Return the (X, Y) coordinate for the center point of the cell that contains the specified text.  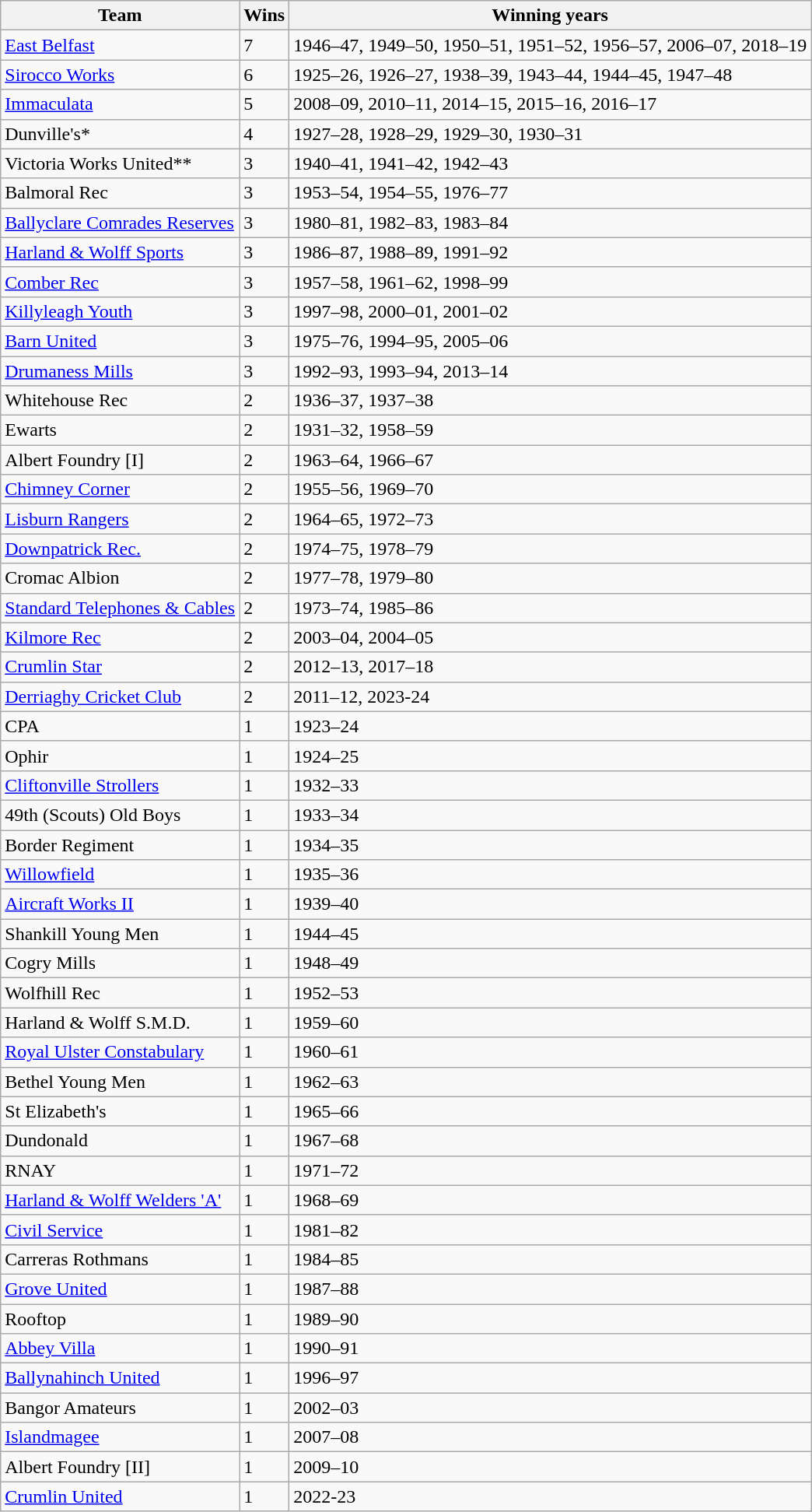
Albert Foundry [I] (120, 460)
2008–09, 2010–11, 2014–15, 2015–16, 2016–17 (551, 104)
1923–24 (551, 726)
1957–58, 1961–62, 1998–99 (551, 282)
Willowfield (120, 875)
Killyleagh Youth (120, 311)
1996–97 (551, 1378)
1944–45 (551, 934)
Standard Telephones & Cables (120, 608)
1962–63 (551, 1082)
1953–54, 1954–55, 1976–77 (551, 193)
Barn United (120, 341)
1939–40 (551, 904)
East Belfast (120, 45)
Crumlin United (120, 1496)
Abbey Villa (120, 1349)
Ballyclare Comrades Reserves (120, 223)
2003–04, 2004–05 (551, 637)
49th (Scouts) Old Boys (120, 815)
1936–37, 1937–38 (551, 401)
Dundonald (120, 1141)
Shankill Young Men (120, 934)
1940–41, 1941–42, 1942–43 (551, 163)
Islandmagee (120, 1437)
1927–28, 1928–29, 1929–30, 1930–31 (551, 134)
Bethel Young Men (120, 1082)
1967–68 (551, 1141)
2009–10 (551, 1467)
CPA (120, 726)
2012–13, 2017–18 (551, 667)
Albert Foundry [II] (120, 1467)
1989–90 (551, 1319)
1964–65, 1972–73 (551, 519)
Ewarts (120, 430)
RNAY (120, 1170)
Team (120, 16)
2007–08 (551, 1437)
1973–74, 1985–86 (551, 608)
Wins (264, 16)
1992–93, 1993–94, 2013–14 (551, 371)
Cromac Albion (120, 578)
1980–81, 1982–83, 1983–84 (551, 223)
Whitehouse Rec (120, 401)
2022-23 (551, 1496)
6 (264, 75)
1997–98, 2000–01, 2001–02 (551, 311)
Dunville's* (120, 134)
Harland & Wolff S.M.D. (120, 1023)
1974–75, 1978–79 (551, 549)
Drumaness Mills (120, 371)
1924–25 (551, 756)
1935–36 (551, 875)
Immaculata (120, 104)
Chimney Corner (120, 489)
1948–49 (551, 963)
Grove United (120, 1289)
7 (264, 45)
Border Regiment (120, 844)
1975–76, 1994–95, 2005–06 (551, 341)
2002–03 (551, 1408)
Harland & Wolff Sports (120, 252)
1987–88 (551, 1289)
Carreras Rothmans (120, 1259)
1933–34 (551, 815)
1955–56, 1969–70 (551, 489)
Rooftop (120, 1319)
1925–26, 1926–27, 1938–39, 1943–44, 1944–45, 1947–48 (551, 75)
1946–47, 1949–50, 1950–51, 1951–52, 1956–57, 2006–07, 2018–19 (551, 45)
Harland & Wolff Welders 'A' (120, 1200)
1932–33 (551, 785)
Winning years (551, 16)
1934–35 (551, 844)
1959–60 (551, 1023)
Cliftonville Strollers (120, 785)
Comber Rec (120, 282)
Victoria Works United** (120, 163)
5 (264, 104)
Ophir (120, 756)
Downpatrick Rec. (120, 549)
1986–87, 1988–89, 1991–92 (551, 252)
2011–12, 2023-24 (551, 696)
Derriaghy Cricket Club (120, 696)
Bangor Amateurs (120, 1408)
Civil Service (120, 1230)
4 (264, 134)
Ballynahinch United (120, 1378)
1971–72 (551, 1170)
Royal Ulster Constabulary (120, 1052)
1990–91 (551, 1349)
1977–78, 1979–80 (551, 578)
Cogry Mills (120, 963)
1952–53 (551, 993)
1981–82 (551, 1230)
1984–85 (551, 1259)
1968–69 (551, 1200)
1963–64, 1966–67 (551, 460)
Balmoral Rec (120, 193)
1931–32, 1958–59 (551, 430)
Sirocco Works (120, 75)
1960–61 (551, 1052)
St Elizabeth's (120, 1111)
Lisburn Rangers (120, 519)
Aircraft Works II (120, 904)
Kilmore Rec (120, 637)
Crumlin Star (120, 667)
Wolfhill Rec (120, 993)
1965–66 (551, 1111)
